Output the (X, Y) coordinate of the center of the cell containing the given text.  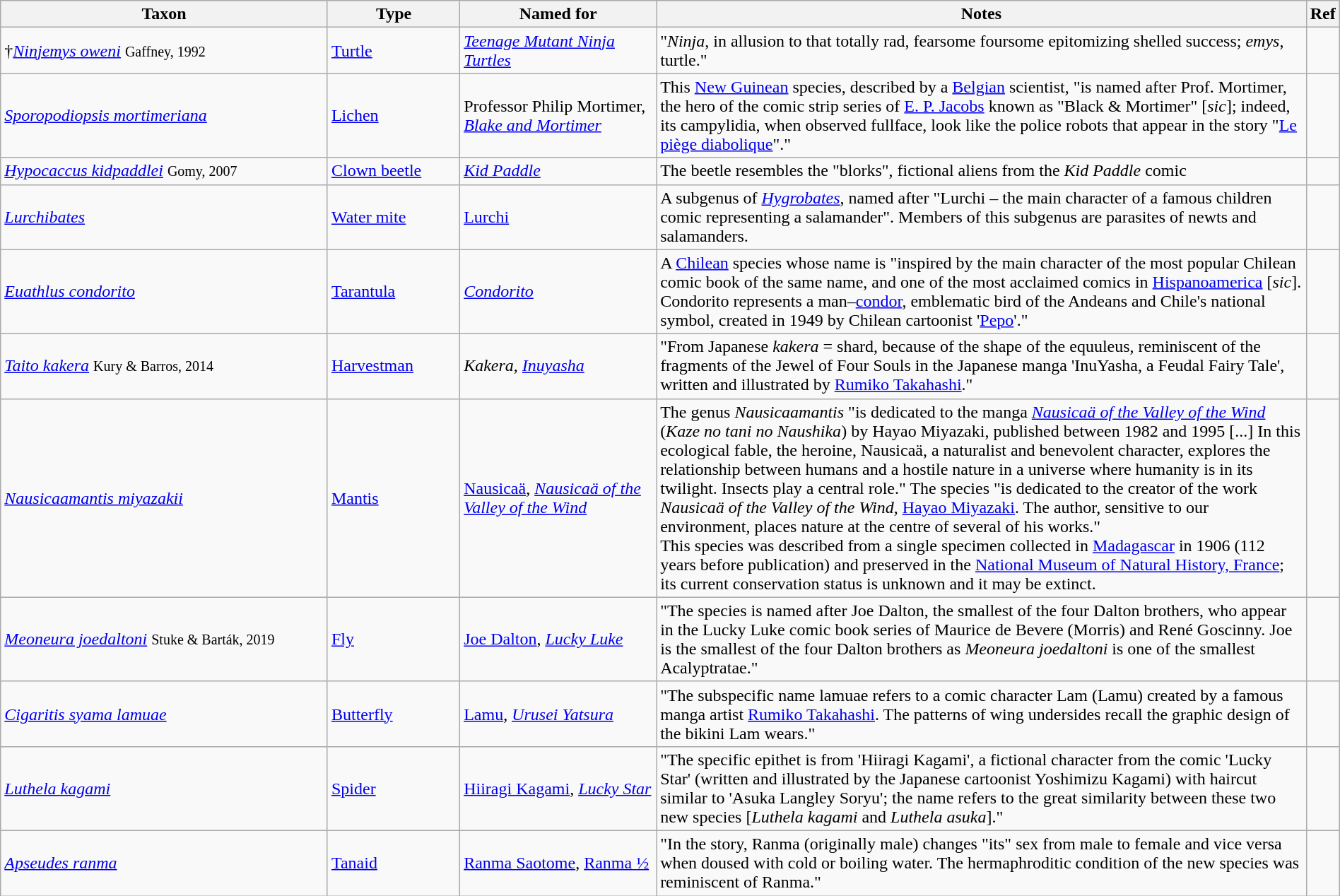
Fly (393, 639)
Harvestman (393, 366)
Meoneura joedaltoni Stuke & Barták, 2019 (164, 639)
Lamu, Urusei Yatsura (558, 714)
Tanaid (393, 863)
Nausicaä, Nausicaä of the Valley of the Wind (558, 497)
Type (393, 14)
Teenage Mutant Ninja Turtles (558, 51)
Cigaritis syama lamuae (164, 714)
Kakera, Inuyasha (558, 366)
Euathlus condorito (164, 291)
Condorito (558, 291)
Butterfly (393, 714)
Taxon (164, 14)
Lichen (393, 116)
Water mite (393, 217)
Joe Dalton, Lucky Luke (558, 639)
Lurchi (558, 217)
Ref (1323, 14)
†Ninjemys oweni Gaffney, 1992 (164, 51)
Luthela kagami (164, 789)
Professor Philip Mortimer, Blake and Mortimer (558, 116)
Ranma Saotome, Ranma ½ (558, 863)
The beetle resembles the "blorks", fictional aliens from the Kid Paddle comic (982, 171)
"Ninja, in allusion to that totally rad, fearsome foursome epitomizing shelled success; emys, turtle." (982, 51)
Lurchibates (164, 217)
Turtle (393, 51)
Named for (558, 14)
Notes (982, 14)
Tarantula (393, 291)
Sporopodiopsis mortimeriana (164, 116)
Hypocaccus kidpaddlei Gomy, 2007 (164, 171)
Taito kakera Kury & Barros, 2014 (164, 366)
Apseudes ranma (164, 863)
Clown beetle (393, 171)
Mantis (393, 497)
Kid Paddle (558, 171)
Nausicaamantis miyazakii (164, 497)
Hiiragi Kagami, Lucky Star (558, 789)
Spider (393, 789)
